Locate the cell with the specified text and output its (x, y) center coordinate. 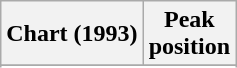
Chart (1993) (72, 34)
Peakposition (189, 34)
